For the text-containing cell, return its midpoint in (X, Y) coordinate format. 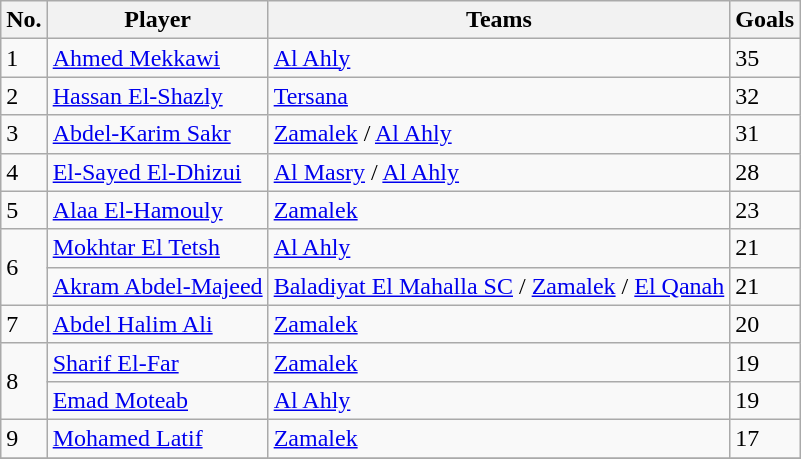
Alaa El-Hamouly (158, 210)
El-Sayed El-Dhizui (158, 172)
Baladiyat El Mahalla SC / Zamalek / El Qanah (499, 286)
Zamalek / Al Ahly (499, 134)
35 (765, 58)
7 (24, 324)
17 (765, 438)
Sharif El-Far (158, 362)
Goals (765, 20)
28 (765, 172)
20 (765, 324)
2 (24, 96)
Al Masry / Al Ahly (499, 172)
4 (24, 172)
Abdel-Karim Sakr (158, 134)
Ahmed Mekkawi (158, 58)
Teams (499, 20)
8 (24, 381)
31 (765, 134)
6 (24, 267)
Mokhtar El Tetsh (158, 248)
Emad Moteab (158, 400)
32 (765, 96)
Abdel Halim Ali (158, 324)
Akram Abdel-Majeed (158, 286)
1 (24, 58)
No. (24, 20)
9 (24, 438)
Player (158, 20)
5 (24, 210)
23 (765, 210)
Tersana (499, 96)
3 (24, 134)
Mohamed Latif (158, 438)
Hassan El-Shazly (158, 96)
